Return (X, Y) of the center of cell containing provided text 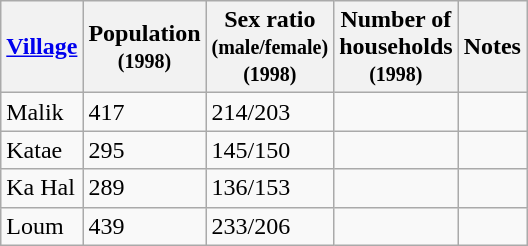
417 (144, 112)
136/153 (270, 188)
Ka Hal (42, 188)
Malik (42, 112)
145/150 (270, 150)
Sex ratio(male/female)(1998) (270, 47)
Population(1998) (144, 47)
Village (42, 47)
Number ofhouseholds(1998) (396, 47)
214/203 (270, 112)
Loum (42, 226)
Notes (492, 47)
Katae (42, 150)
295 (144, 150)
439 (144, 226)
233/206 (270, 226)
289 (144, 188)
